Extract the [x, y] coordinate from the center of the cell holding the provided text.  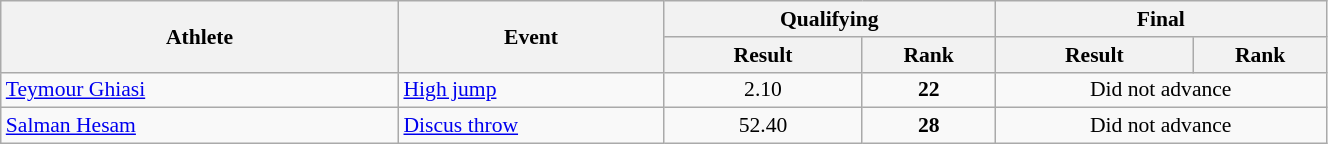
Discus throw [530, 126]
Qualifying [830, 19]
Event [530, 36]
22 [928, 90]
2.10 [764, 90]
Salman Hesam [200, 126]
52.40 [764, 126]
Athlete [200, 36]
Teymour Ghiasi [200, 90]
High jump [530, 90]
28 [928, 126]
Final [1160, 19]
